Return the (X, Y) coordinate for the center point of the cell that contains the specified text.  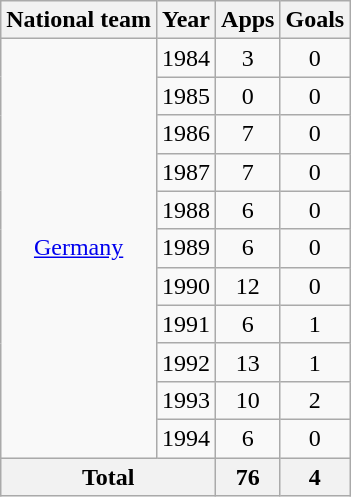
1993 (186, 400)
4 (315, 477)
1990 (186, 286)
1988 (186, 210)
1991 (186, 324)
1984 (186, 58)
1992 (186, 362)
2 (315, 400)
1986 (186, 134)
1994 (186, 438)
Total (108, 477)
Year (186, 20)
1987 (186, 172)
Goals (315, 20)
1985 (186, 96)
12 (248, 286)
10 (248, 400)
Apps (248, 20)
76 (248, 477)
National team (79, 20)
3 (248, 58)
13 (248, 362)
Germany (79, 248)
1989 (186, 248)
